Scan for the cell matching the given text and deliver its (X, Y) coordinate at center. 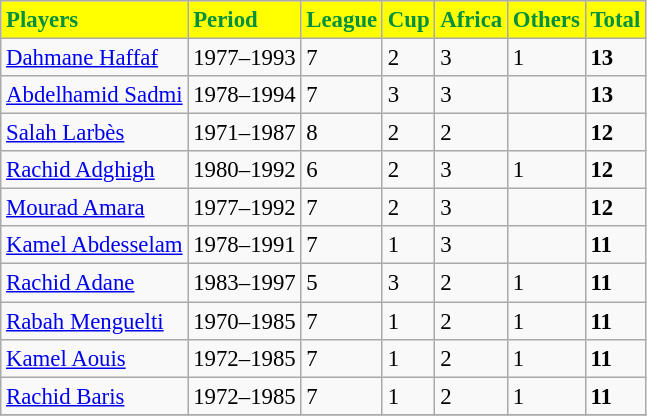
Total (615, 20)
1977–1992 (244, 208)
8 (342, 133)
Others (546, 20)
1980–1992 (244, 170)
1978–1991 (244, 245)
Players (94, 20)
Kamel Aouis (94, 358)
Salah Larbès (94, 133)
6 (342, 170)
Rachid Baris (94, 396)
Period (244, 20)
Africa (472, 20)
Mourad Amara (94, 208)
Rabah Menguelti (94, 321)
1983–1997 (244, 283)
5 (342, 283)
Cup (408, 20)
Kamel Abdesselam (94, 245)
1977–1993 (244, 58)
1978–1994 (244, 95)
Abdelhamid Sadmi (94, 95)
1970–1985 (244, 321)
Dahmane Haffaf (94, 58)
Rachid Adane (94, 283)
1971–1987 (244, 133)
League (342, 20)
Rachid Adghigh (94, 170)
